From the cell containing the given text, extract its center point as (x, y) coordinate. 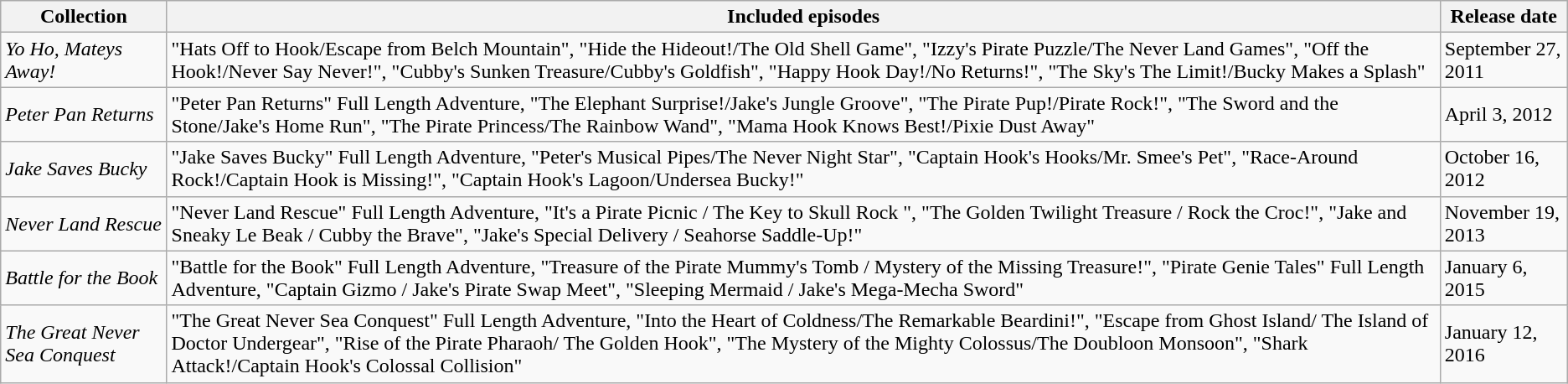
Battle for the Book (84, 278)
November 19, 2013 (1504, 223)
April 3, 2012 (1504, 114)
The Great Never Sea Conquest (84, 344)
January 6, 2015 (1504, 278)
Never Land Rescue (84, 223)
January 12, 2016 (1504, 344)
Included episodes (803, 17)
October 16, 2012 (1504, 169)
Yo Ho, Mateys Away! (84, 60)
Peter Pan Returns (84, 114)
Jake Saves Bucky (84, 169)
Collection (84, 17)
September 27, 2011 (1504, 60)
Release date (1504, 17)
